Pinpoint the cell where the given text exists, returning its (X, Y) midpoint coordinate. 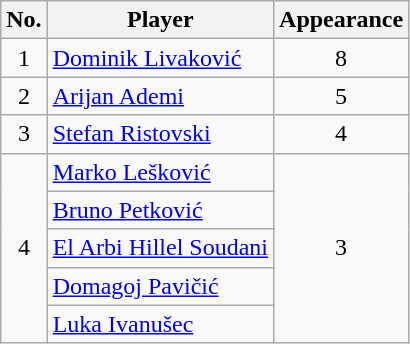
Dominik Livaković (160, 58)
1 (24, 58)
Bruno Petković (160, 210)
Player (160, 20)
Stefan Ristovski (160, 134)
Marko Lešković (160, 172)
No. (24, 20)
El Arbi Hillel Soudani (160, 248)
Appearance (342, 20)
Luka Ivanušec (160, 324)
Domagoj Pavičić (160, 286)
5 (342, 96)
8 (342, 58)
Arijan Ademi (160, 96)
2 (24, 96)
